Detect which cell encompasses the target text, then output its [X, Y] center coordinate. 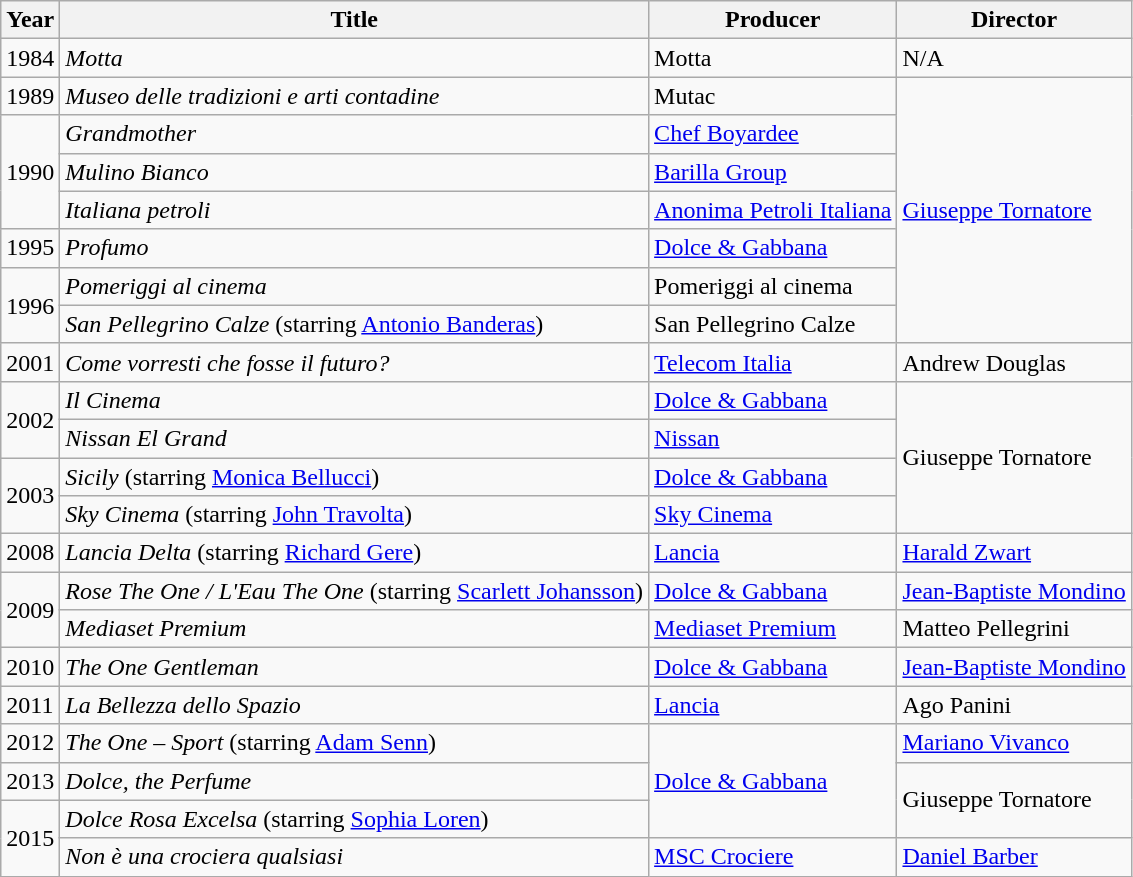
2001 [30, 362]
Sky Cinema (starring John Travolta) [354, 515]
Telecom Italia [773, 362]
San Pellegrino Calze (starring Antonio Banderas) [354, 324]
2013 [30, 781]
Il Cinema [354, 400]
Mutac [773, 96]
Sicily (starring Monica Bellucci) [354, 477]
Ago Panini [1014, 705]
San Pellegrino Calze [773, 324]
Mariano Vivanco [1014, 743]
1990 [30, 172]
Producer [773, 20]
The One – Sport (starring Adam Senn) [354, 743]
Non è una crociera qualsiasi [354, 857]
Chef Boyardee [773, 134]
1995 [30, 248]
Sky Cinema [773, 515]
Dolce Rosa Excelsa (starring Sophia Loren) [354, 819]
2002 [30, 419]
Mulino Bianco [354, 172]
Anonima Petroli Italiana [773, 210]
Title [354, 20]
Grandmother [354, 134]
Daniel Barber [1014, 857]
2011 [30, 705]
Matteo Pellegrini [1014, 629]
Andrew Douglas [1014, 362]
Museo delle tradizioni e arti contadine [354, 96]
La Bellezza dello Spazio [354, 705]
Nissan El Grand [354, 438]
Profumo [354, 248]
Lancia Delta (starring Richard Gere) [354, 553]
1984 [30, 58]
Barilla Group [773, 172]
Year [30, 20]
Director [1014, 20]
2010 [30, 667]
2003 [30, 496]
MSC Crociere [773, 857]
2012 [30, 743]
1996 [30, 305]
Italiana petroli [354, 210]
Rose The One / L'Eau The One (starring Scarlett Johansson) [354, 591]
Nissan [773, 438]
Dolce, the Perfume [354, 781]
Come vorresti che fosse il futuro? [354, 362]
Harald Zwart [1014, 553]
The One Gentleman [354, 667]
N/A [1014, 58]
2015 [30, 838]
2009 [30, 610]
2008 [30, 553]
1989 [30, 96]
